Pinpoint the cell where the given text exists, returning its (X, Y) midpoint coordinate. 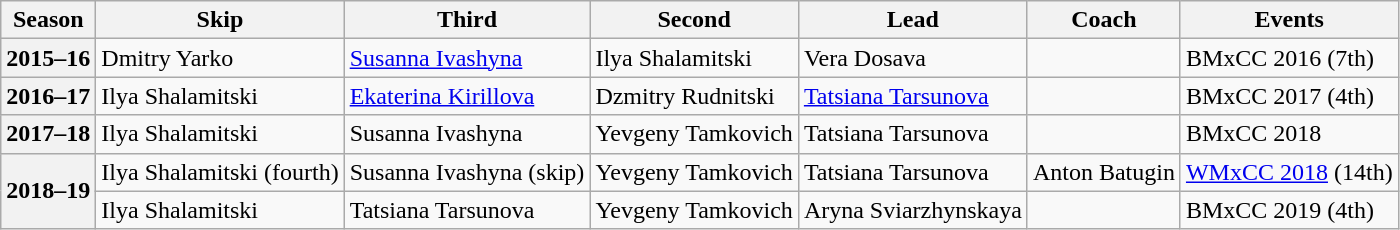
Events (1289, 20)
Season (48, 20)
Second (694, 20)
Vera Dosava (912, 58)
Anton Batugin (1104, 172)
WMxCC 2018 (14th) (1289, 172)
2017–18 (48, 134)
Dzmitry Rudnitski (694, 96)
Third (467, 20)
Coach (1104, 20)
BMxCC 2018 (1289, 134)
Aryna Sviarzhynskaya (912, 210)
Ekaterina Kirillova (467, 96)
Ilya Shalamitski (fourth) (220, 172)
Skip (220, 20)
BMxCC 2016 (7th) (1289, 58)
2018–19 (48, 191)
2015–16 (48, 58)
BMxCC 2017 (4th) (1289, 96)
Susanna Ivashyna (skip) (467, 172)
BMxCC 2019 (4th) (1289, 210)
Lead (912, 20)
Dmitry Yarko (220, 58)
2016–17 (48, 96)
